Detect which cell encompasses the target text, then output its [x, y] center coordinate. 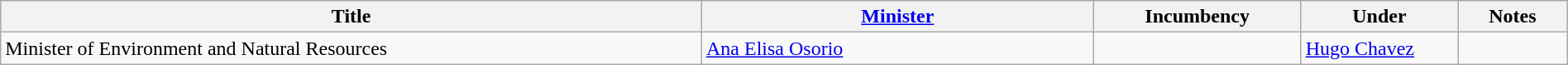
Title [351, 17]
Incumbency [1198, 17]
Hugo Chavez [1379, 48]
Under [1379, 17]
Notes [1513, 17]
Minister [898, 17]
Minister of Environment and Natural Resources [351, 48]
Ana Elisa Osorio [898, 48]
